Identify which cell holds the provided text, then report its [X, Y] central coordinate. 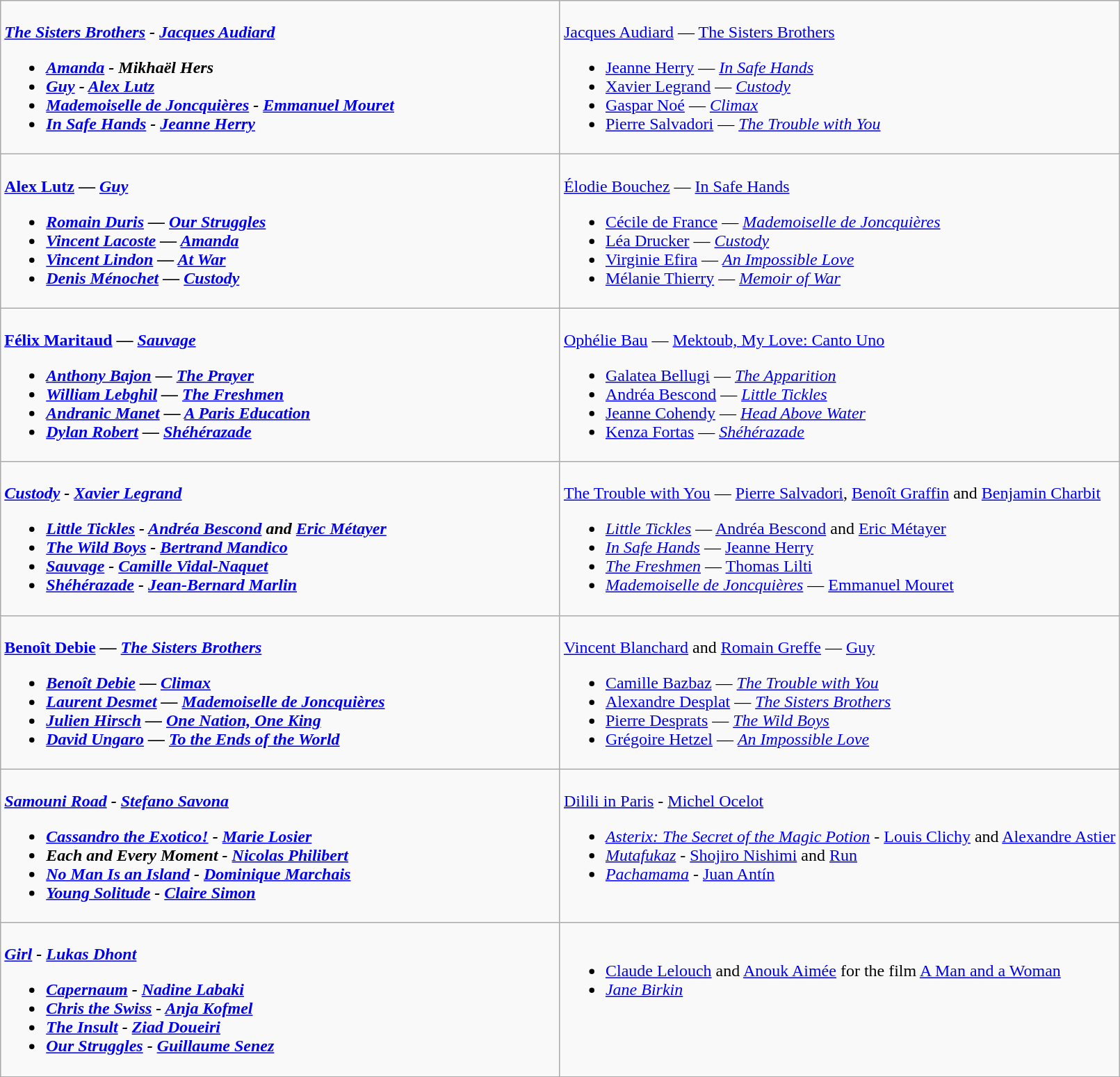
Jacques Audiard — The Sisters BrothersJeanne Herry — In Safe HandsXavier Legrand — CustodyGaspar Noé — ClimaxPierre Salvadori — The Trouble with You [840, 78]
Alex Lutz — GuyRomain Duris — Our StrugglesVincent Lacoste — AmandaVincent Lindon — At WarDenis Ménochet — Custody [281, 231]
Félix Maritaud — SauvageAnthony Bajon — The PrayerWilliam Lebghil — The FreshmenAndranic Manet — A Paris EducationDylan Robert — Shéhérazade [281, 385]
Claude Lelouch and Anouk Aimée for the film A Man and a WomanJane Birkin [840, 1000]
Girl - Lukas DhontCapernaum - Nadine LabakiChris the Swiss - Anja KofmelThe Insult - Ziad DoueiriOur Struggles - Guillaume Senez [281, 1000]
The Sisters Brothers - Jacques AudiardAmanda - Mikhaël HersGuy - Alex LutzMademoiselle de Joncquières - Emmanuel MouretIn Safe Hands - Jeanne Herry [281, 78]
